Extract the [x, y] coordinate from the center of the cell holding the provided text.  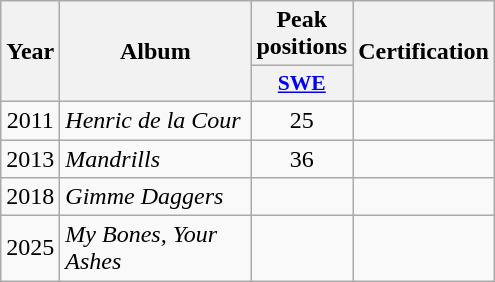
Certification [424, 52]
Mandrills [156, 159]
Gimme Daggers [156, 197]
Peak positions [302, 34]
Year [30, 52]
36 [302, 159]
Henric de la Cour [156, 120]
2018 [30, 197]
2025 [30, 248]
Album [156, 52]
2013 [30, 159]
My Bones, Your Ashes [156, 248]
SWE [302, 84]
2011 [30, 120]
25 [302, 120]
